Determine the [x, y] coordinate at the center of the cell enclosing the given text.  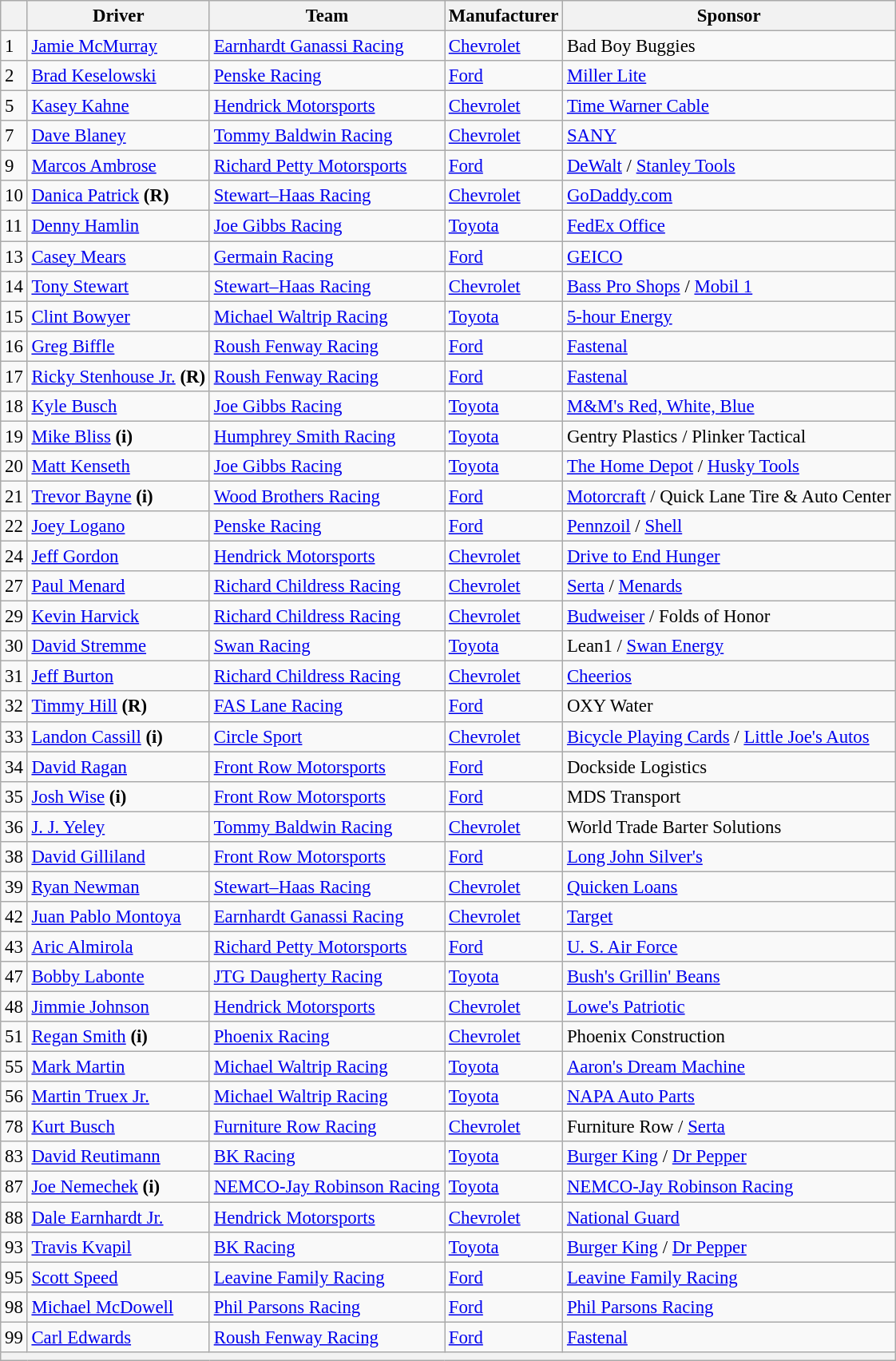
29 [14, 617]
7 [14, 136]
GEICO [729, 256]
Kyle Busch [118, 407]
Bass Pro Shops / Mobil 1 [729, 286]
Paul Menard [118, 586]
48 [14, 1007]
56 [14, 1097]
27 [14, 586]
Phoenix Construction [729, 1037]
Josh Wise (i) [118, 796]
Scott Speed [118, 1277]
Kasey Kahne [118, 106]
OXY Water [729, 707]
Aric Almirola [118, 946]
Wood Brothers Racing [327, 496]
JTG Daugherty Racing [327, 977]
Regan Smith (i) [118, 1037]
Brad Keselowski [118, 76]
National Guard [729, 1217]
Michael McDowell [118, 1307]
55 [14, 1067]
Tony Stewart [118, 286]
87 [14, 1187]
34 [14, 767]
Clint Bowyer [118, 316]
95 [14, 1277]
Joe Nemechek (i) [118, 1187]
88 [14, 1217]
16 [14, 346]
Furniture Row Racing [327, 1127]
5 [14, 106]
18 [14, 407]
Dale Earnhardt Jr. [118, 1217]
Aaron's Dream Machine [729, 1067]
Swan Racing [327, 646]
Miller Lite [729, 76]
93 [14, 1247]
Driver [118, 16]
Bad Boy Buggies [729, 46]
83 [14, 1157]
David Gilliland [118, 857]
Cheerios [729, 677]
21 [14, 496]
9 [14, 166]
Trevor Bayne (i) [118, 496]
Furniture Row / Serta [729, 1127]
13 [14, 256]
Jamie McMurray [118, 46]
1 [14, 46]
Martin Truex Jr. [118, 1097]
Drive to End Hunger [729, 557]
78 [14, 1127]
22 [14, 526]
Matt Kenseth [118, 466]
2 [14, 76]
47 [14, 977]
NAPA Auto Parts [729, 1097]
GoDaddy.com [729, 196]
World Trade Barter Solutions [729, 827]
Long John Silver's [729, 857]
Jeff Burton [118, 677]
Lean1 / Swan Energy [729, 646]
51 [14, 1037]
Target [729, 917]
24 [14, 557]
Bush's Grillin' Beans [729, 977]
Motorcraft / Quick Lane Tire & Auto Center [729, 496]
Serta / Menards [729, 586]
99 [14, 1337]
M&M's Red, White, Blue [729, 407]
SANY [729, 136]
Dockside Logistics [729, 767]
Ricky Stenhouse Jr. (R) [118, 376]
Pennzoil / Shell [729, 526]
10 [14, 196]
Mike Bliss (i) [118, 436]
32 [14, 707]
Greg Biffle [118, 346]
Jeff Gordon [118, 557]
30 [14, 646]
Dave Blaney [118, 136]
David Ragan [118, 767]
11 [14, 226]
DeWalt / Stanley Tools [729, 166]
15 [14, 316]
Casey Mears [118, 256]
David Reutimann [118, 1157]
38 [14, 857]
Budweiser / Folds of Honor [729, 617]
Ryan Newman [118, 887]
Denny Hamlin [118, 226]
FedEx Office [729, 226]
5-hour Energy [729, 316]
FAS Lane Racing [327, 707]
Gentry Plastics / Plinker Tactical [729, 436]
Landon Cassill (i) [118, 736]
36 [14, 827]
Danica Patrick (R) [118, 196]
Germain Racing [327, 256]
Mark Martin [118, 1067]
98 [14, 1307]
Sponsor [729, 16]
Circle Sport [327, 736]
Timmy Hill (R) [118, 707]
42 [14, 917]
35 [14, 796]
Time Warner Cable [729, 106]
14 [14, 286]
Kurt Busch [118, 1127]
17 [14, 376]
Quicken Loans [729, 887]
J. J. Yeley [118, 827]
Joey Logano [118, 526]
Travis Kvapil [118, 1247]
David Stremme [118, 646]
39 [14, 887]
Bobby Labonte [118, 977]
Carl Edwards [118, 1337]
Bicycle Playing Cards / Little Joe's Autos [729, 736]
Lowe's Patriotic [729, 1007]
Kevin Harvick [118, 617]
43 [14, 946]
Marcos Ambrose [118, 166]
33 [14, 736]
Juan Pablo Montoya [118, 917]
U. S. Air Force [729, 946]
Jimmie Johnson [118, 1007]
Humphrey Smith Racing [327, 436]
MDS Transport [729, 796]
20 [14, 466]
31 [14, 677]
Manufacturer [503, 16]
Team [327, 16]
19 [14, 436]
The Home Depot / Husky Tools [729, 466]
Phoenix Racing [327, 1037]
